From the cell containing the given text, extract its center point as [X, Y] coordinate. 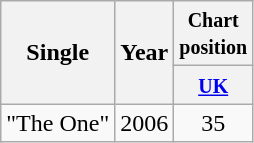
Chart position [214, 34]
UK [214, 85]
35 [214, 123]
Single [58, 52]
Year [144, 52]
2006 [144, 123]
"The One" [58, 123]
